Output the (X, Y) coordinate of the center of the cell containing the given text.  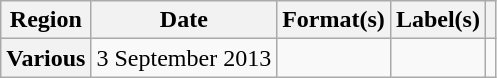
Region (46, 20)
3 September 2013 (184, 58)
Various (46, 58)
Label(s) (438, 20)
Format(s) (334, 20)
Date (184, 20)
